Return the (x, y) coordinate for the center point of the cell that contains the specified text.  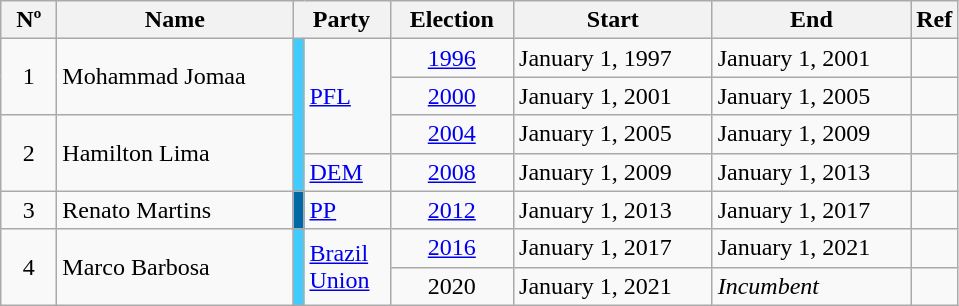
Name (175, 20)
Mohammad Jomaa (175, 77)
Party (342, 20)
2 (29, 153)
Start (614, 20)
2016 (452, 248)
Hamilton Lima (175, 153)
1996 (452, 58)
PFL (347, 96)
2008 (452, 172)
Nº (29, 20)
Election (452, 20)
2012 (452, 210)
2000 (452, 96)
4 (29, 267)
2004 (452, 134)
2020 (452, 286)
DEM (347, 172)
Marco Barbosa (175, 267)
Renato Martins (175, 210)
Ref (934, 20)
PP (347, 210)
Brazil Union (347, 267)
1 (29, 77)
End (812, 20)
Incumbent (812, 286)
3 (29, 210)
January 1, 1997 (614, 58)
